Capture the cell that displays the provided text and extract its [x, y] central coordinate. 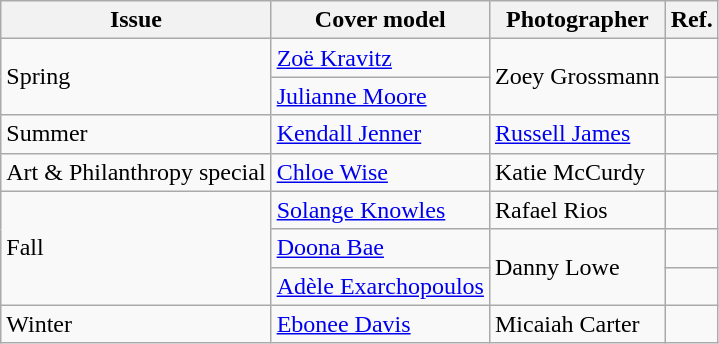
Rafael Rios [577, 210]
Ref. [692, 20]
Katie McCurdy [577, 172]
Issue [136, 20]
Fall [136, 248]
Spring [136, 77]
Chloe Wise [380, 172]
Doona Bae [380, 248]
Photographer [577, 20]
Julianne Moore [380, 96]
Solange Knowles [380, 210]
Cover model [380, 20]
Winter [136, 324]
Art & Philanthropy special [136, 172]
Zoey Grossmann [577, 77]
Kendall Jenner [380, 134]
Zoë Kravitz [380, 58]
Micaiah Carter [577, 324]
Danny Lowe [577, 267]
Russell James [577, 134]
Adèle Exarchopoulos [380, 286]
Summer [136, 134]
Ebonee Davis [380, 324]
